Pinpoint the cell where the given text exists, returning its [x, y] midpoint coordinate. 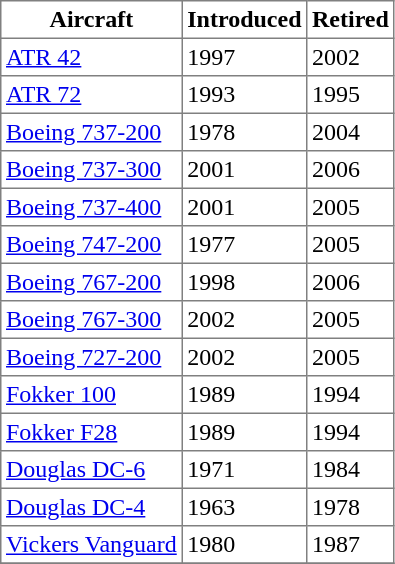
1980 [244, 545]
Boeing 727-200 [92, 357]
2004 [350, 132]
ATR 42 [92, 57]
Boeing 747-200 [92, 245]
ATR 72 [92, 95]
1984 [350, 470]
1987 [350, 545]
1995 [350, 95]
Boeing 737-400 [92, 207]
Aircraft [92, 20]
1963 [244, 507]
1993 [244, 95]
Boeing 767-300 [92, 320]
Douglas DC-6 [92, 470]
1998 [244, 282]
1997 [244, 57]
Fokker F28 [92, 432]
Vickers Vanguard [92, 545]
Boeing 737-200 [92, 132]
Boeing 767-200 [92, 282]
Boeing 737-300 [92, 170]
Retired [350, 20]
Fokker 100 [92, 395]
Introduced [244, 20]
1971 [244, 470]
1977 [244, 245]
Douglas DC-4 [92, 507]
